Find where the given text appears and provide that cell's center as [X, Y] coordinate. 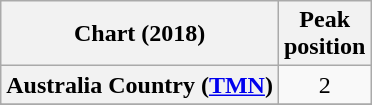
2 [324, 85]
Peakposition [324, 34]
Australia Country (TMN) [140, 85]
Chart (2018) [140, 34]
